Provide the (x, y) coordinate of the cell's center where the given text is located.  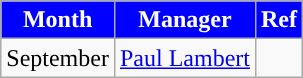
September (58, 58)
Paul Lambert (184, 58)
Ref (278, 20)
Manager (184, 20)
Month (58, 20)
